Return (x, y) of the center of cell containing provided text 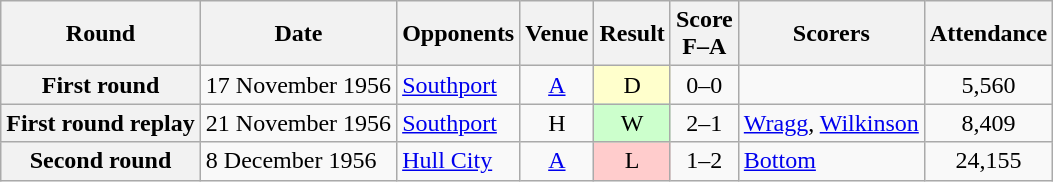
8,409 (988, 123)
W (632, 123)
Result (632, 34)
Bottom (831, 161)
Venue (557, 34)
24,155 (988, 161)
Opponents (458, 34)
Wragg, Wilkinson (831, 123)
1–2 (704, 161)
5,560 (988, 85)
Round (101, 34)
Attendance (988, 34)
8 December 1956 (298, 161)
L (632, 161)
D (632, 85)
First round (101, 85)
0–0 (704, 85)
Scorers (831, 34)
H (557, 123)
17 November 1956 (298, 85)
2–1 (704, 123)
21 November 1956 (298, 123)
Second round (101, 161)
Date (298, 34)
ScoreF–A (704, 34)
Hull City (458, 161)
First round replay (101, 123)
